Extract the (x, y) coordinate from the center of the cell holding the provided text.  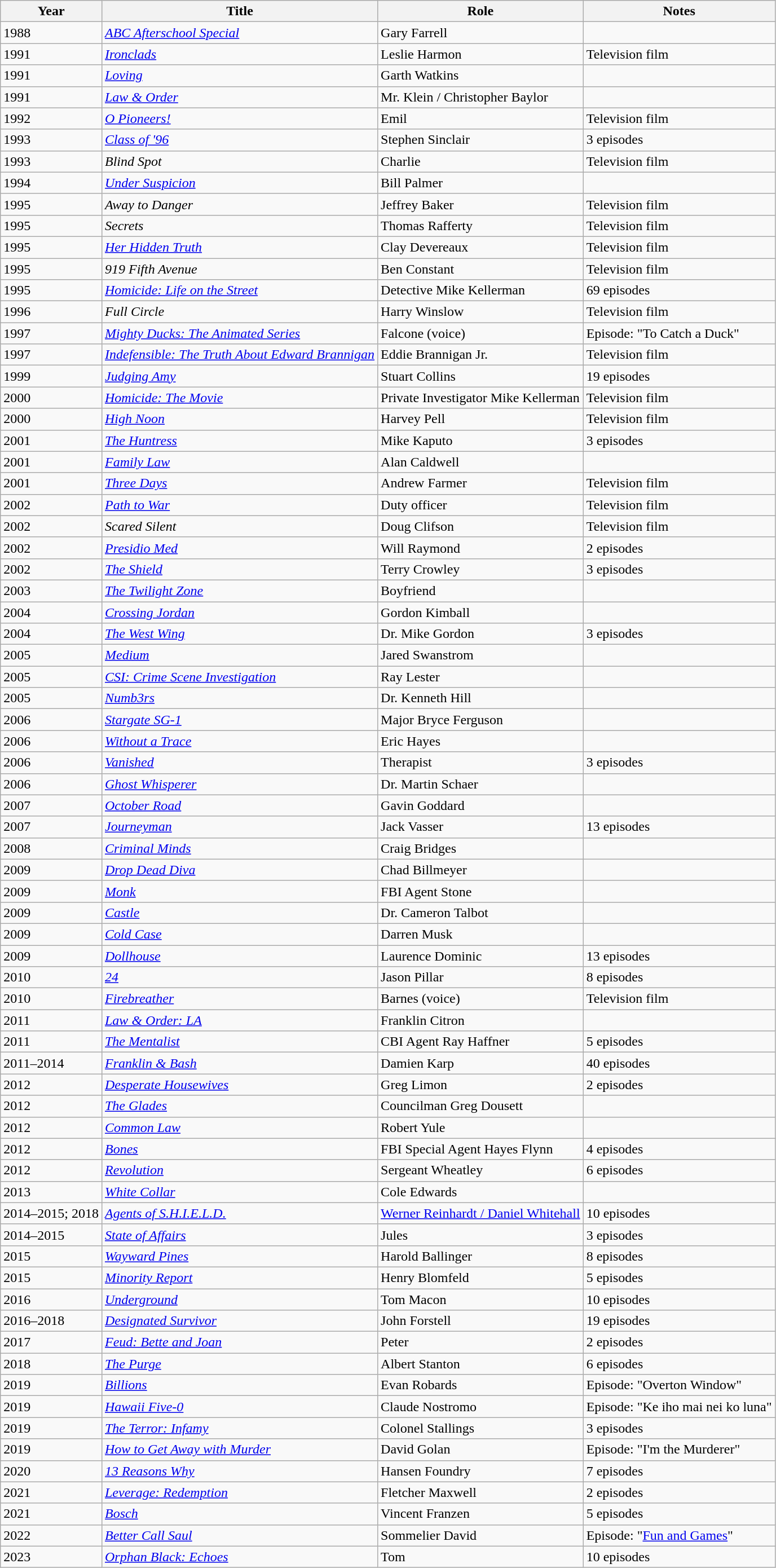
Bones (239, 1149)
Chad Billmeyer (480, 870)
Dr. Kenneth Hill (480, 698)
Jeffrey Baker (480, 204)
2017 (51, 1342)
Castle (239, 913)
Detective Mike Kellerman (480, 290)
Cold Case (239, 934)
Dr. Cameron Talbot (480, 913)
Greg Limon (480, 1085)
2018 (51, 1364)
David Golan (480, 1450)
State of Affairs (239, 1235)
Billions (239, 1385)
Under Suspicion (239, 183)
FBI Agent Stone (480, 891)
2016 (51, 1299)
O Pioneers! (239, 118)
Will Raymond (480, 548)
1992 (51, 118)
Hansen Foundry (480, 1471)
Mighty Ducks: The Animated Series (239, 333)
Blind Spot (239, 161)
Ben Constant (480, 269)
Dr. Mike Gordon (480, 634)
Feud: Bette and Joan (239, 1342)
Agents of S.H.I.E.L.D. (239, 1213)
Claude Nostromo (480, 1407)
Jules (480, 1235)
2020 (51, 1471)
2013 (51, 1192)
John Forstell (480, 1321)
How to Get Away with Murder (239, 1450)
Harvey Pell (480, 419)
Ghost Whisperer (239, 784)
Episode: "I'm the Murderer" (679, 1450)
2023 (51, 1557)
High Noon (239, 419)
Clay Devereaux (480, 247)
Without a Trace (239, 741)
Boyfriend (480, 591)
Judging Amy (239, 376)
FBI Special Agent Hayes Flynn (480, 1149)
Jack Vasser (480, 827)
Orphan Black: Echoes (239, 1557)
Away to Danger (239, 204)
Bosch (239, 1514)
Wayward Pines (239, 1256)
Therapist (480, 763)
Emil (480, 118)
Homicide: Life on the Street (239, 290)
The Terror: Infamy (239, 1428)
7 episodes (679, 1471)
Dr. Martin Schaer (480, 784)
Werner Reinhardt / Daniel Whitehall (480, 1213)
Jason Pillar (480, 977)
The Shield (239, 569)
White Collar (239, 1192)
69 episodes (679, 290)
Tom (480, 1557)
1996 (51, 312)
Presidio Med (239, 548)
2014–2015; 2018 (51, 1213)
Thomas Rafferty (480, 226)
Franklin Citron (480, 1020)
Stargate SG-1 (239, 720)
2011–2014 (51, 1063)
Medium (239, 655)
Criminal Minds (239, 848)
The West Wing (239, 634)
1999 (51, 376)
Secrets (239, 226)
Episode: "Ke iho mai nei ko luna" (679, 1407)
October Road (239, 805)
Stuart Collins (480, 376)
Crossing Jordan (239, 612)
The Huntress (239, 441)
Private Investigator Mike Kellerman (480, 398)
Harold Ballinger (480, 1256)
The Purge (239, 1364)
Mike Kaputo (480, 441)
Episode: "Fun and Games" (679, 1535)
Family Law (239, 462)
1994 (51, 183)
Drop Dead Diva (239, 870)
CSI: Crime Scene Investigation (239, 677)
1988 (51, 33)
Albert Stanton (480, 1364)
Franklin & Bash (239, 1063)
The Mentalist (239, 1042)
Full Circle (239, 312)
Eric Hayes (480, 741)
Her Hidden Truth (239, 247)
ABC Afterschool Special (239, 33)
Stephen Sinclair (480, 140)
Dollhouse (239, 956)
The Glades (239, 1106)
Homicide: The Movie (239, 398)
Peter (480, 1342)
Councilman Greg Dousett (480, 1106)
40 episodes (679, 1063)
Ray Lester (480, 677)
Doug Clifson (480, 526)
Journeyman (239, 827)
Revolution (239, 1170)
2008 (51, 848)
Hawaii Five-0 (239, 1407)
Evan Robards (480, 1385)
Colonel Stallings (480, 1428)
Loving (239, 76)
Falcone (voice) (480, 333)
Scared Silent (239, 526)
Law & Order (239, 97)
Year (51, 11)
2016–2018 (51, 1321)
Cole Edwards (480, 1192)
Craig Bridges (480, 848)
2022 (51, 1535)
Title (239, 11)
Garth Watkins (480, 76)
Notes (679, 11)
2003 (51, 591)
Common Law (239, 1127)
Terry Crowley (480, 569)
Law & Order: LA (239, 1020)
CBI Agent Ray Haffner (480, 1042)
Class of '96 (239, 140)
Bill Palmer (480, 183)
Major Bryce Ferguson (480, 720)
Fletcher Maxwell (480, 1492)
Laurence Dominic (480, 956)
Sergeant Wheatley (480, 1170)
24 (239, 977)
Charlie (480, 161)
Mr. Klein / Christopher Baylor (480, 97)
Leverage: Redemption (239, 1492)
Numb3rs (239, 698)
Ironclads (239, 54)
Andrew Farmer (480, 483)
Gavin Goddard (480, 805)
Sommelier David (480, 1535)
Duty officer (480, 505)
4 episodes (679, 1149)
Robert Yule (480, 1127)
Alan Caldwell (480, 462)
Damien Karp (480, 1063)
Vincent Franzen (480, 1514)
Leslie Harmon (480, 54)
Path to War (239, 505)
Vanished (239, 763)
Tom Macon (480, 1299)
Minority Report (239, 1278)
Eddie Brannigan Jr. (480, 355)
Darren Musk (480, 934)
Designated Survivor (239, 1321)
Better Call Saul (239, 1535)
Underground (239, 1299)
13 Reasons Why (239, 1471)
Gordon Kimball (480, 612)
Firebreather (239, 999)
Desperate Housewives (239, 1085)
Episode: "To Catch a Duck" (679, 333)
Monk (239, 891)
Indefensible: The Truth About Edward Brannigan (239, 355)
Jared Swanstrom (480, 655)
Harry Winslow (480, 312)
The Twilight Zone (239, 591)
Role (480, 11)
Three Days (239, 483)
Henry Blomfeld (480, 1278)
Gary Farrell (480, 33)
2014–2015 (51, 1235)
919 Fifth Avenue (239, 269)
Episode: "Overton Window" (679, 1385)
Barnes (voice) (480, 999)
